Scan for the cell matching the given text and deliver its (X, Y) coordinate at center. 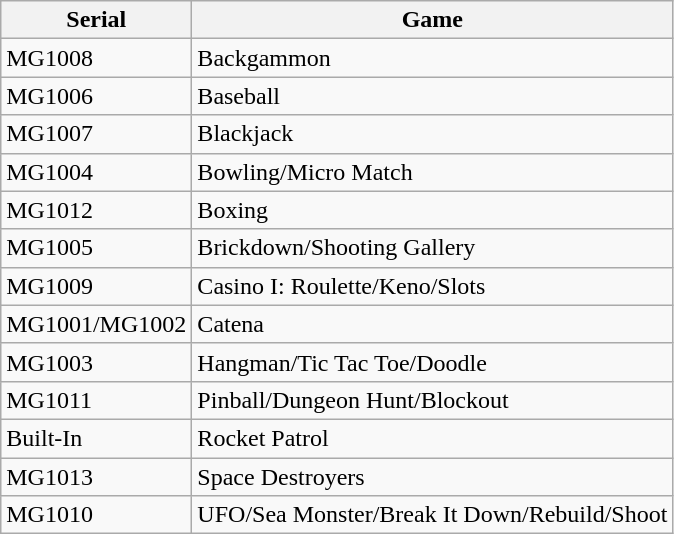
MG1010 (96, 515)
Built-In (96, 438)
Catena (432, 324)
MG1005 (96, 248)
MG1009 (96, 286)
MG1007 (96, 134)
MG1013 (96, 477)
MG1004 (96, 172)
Backgammon (432, 58)
Blackjack (432, 134)
MG1012 (96, 210)
Pinball/Dungeon Hunt/Blockout (432, 400)
MG1003 (96, 362)
Space Destroyers (432, 477)
Game (432, 20)
Bowling/Micro Match (432, 172)
Hangman/Tic Tac Toe/Doodle (432, 362)
MG1011 (96, 400)
MG1006 (96, 96)
MG1001/MG1002 (96, 324)
Boxing (432, 210)
Rocket Patrol (432, 438)
MG1008 (96, 58)
Brickdown/Shooting Gallery (432, 248)
Serial (96, 20)
UFO/Sea Monster/Break It Down/Rebuild/Shoot (432, 515)
Casino I: Roulette/Keno/Slots (432, 286)
Baseball (432, 96)
